Locate the cell with the specified text and output its (X, Y) center coordinate. 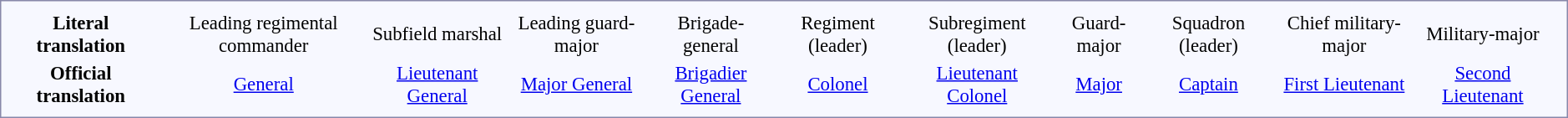
Squadron (leader) (1209, 33)
Subregiment (leader) (977, 33)
Chief military-major (1344, 33)
Brigadier General (711, 84)
Lieutenant General (438, 84)
General (264, 84)
Major (1099, 84)
Military-major (1483, 33)
First Lieutenant (1344, 84)
Guard-major (1099, 33)
Captain (1209, 84)
Colonel (838, 84)
Leading regimental commander (264, 33)
Lieutenant Colonel (977, 84)
Leading guard-major (577, 33)
Second Lieutenant (1483, 84)
Official translation (81, 84)
Regiment (leader) (838, 33)
Subfield marshal (438, 33)
Literal translation (81, 33)
Major General (577, 84)
Brigade-general (711, 33)
